Detect which cell encompasses the target text, then output its (x, y) center coordinate. 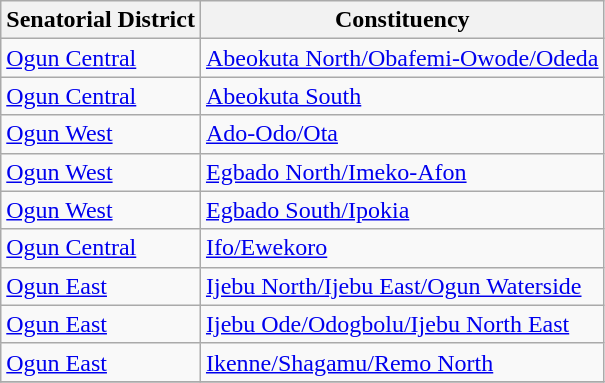
Abeokuta South (402, 96)
Constituency (402, 20)
Ikenne/Shagamu/Remo North (402, 362)
Senatorial District (101, 20)
Ado-Odo/Ota (402, 134)
Ijebu Ode/Odogbolu/Ijebu North East (402, 324)
Ijebu North/Ijebu East/Ogun Waterside (402, 286)
Ifo/Ewekoro (402, 248)
Abeokuta North/Obafemi-Owode/Odeda (402, 58)
Egbado South/Ipokia (402, 210)
Egbado North/Imeko-Afon (402, 172)
